Provide the [x, y] coordinate of the cell's center where the given text is located.  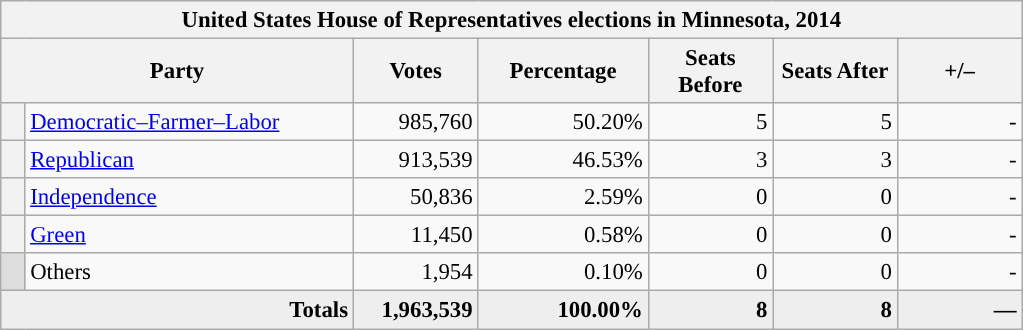
100.00% [563, 310]
2.59% [563, 197]
0.58% [563, 235]
Party [178, 72]
Republican [189, 160]
Green [189, 235]
50.20% [563, 122]
Votes [416, 72]
Percentage [563, 72]
Democratic–Farmer–Labor [189, 122]
1,954 [416, 273]
Others [189, 273]
United States House of Representatives elections in Minnesota, 2014 [512, 20]
1,963,539 [416, 310]
+/– [960, 72]
Seats After [836, 72]
Independence [189, 197]
11,450 [416, 235]
985,760 [416, 122]
— [960, 310]
50,836 [416, 197]
Totals [178, 310]
Seats Before [710, 72]
46.53% [563, 160]
913,539 [416, 160]
0.10% [563, 273]
